Find where the given text appears and provide that cell's center as (x, y) coordinate. 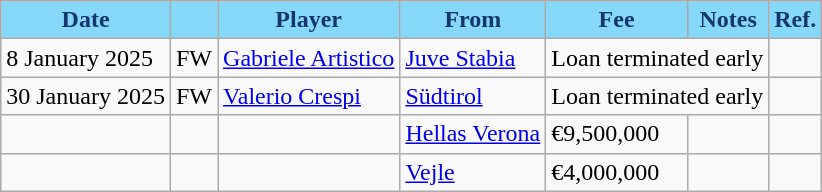
Vejle (473, 172)
Ref. (796, 20)
Gabriele Artistico (309, 58)
From (473, 20)
Player (309, 20)
Hellas Verona (473, 134)
Juve Stabia (473, 58)
Südtirol (473, 96)
Fee (617, 20)
Date (86, 20)
€4,000,000 (617, 172)
30 January 2025 (86, 96)
€9,500,000 (617, 134)
Valerio Crespi (309, 96)
Notes (728, 20)
8 January 2025 (86, 58)
